Return [x, y] of the center of cell containing provided text 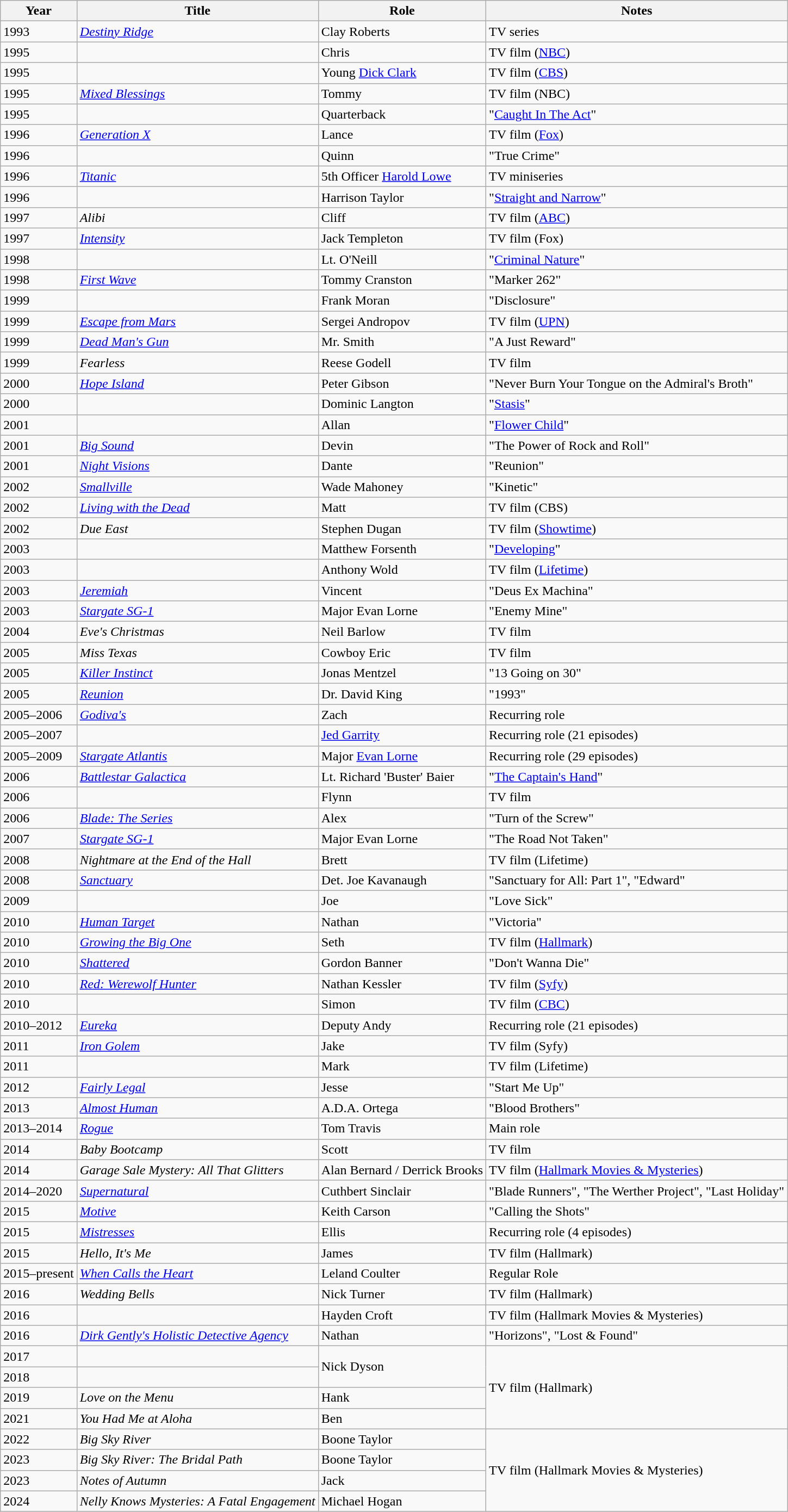
Nick Turner [402, 1294]
Night Visions [197, 466]
Wedding Bells [197, 1294]
Dante [402, 466]
"Never Burn Your Tongue on the Admiral's Broth" [637, 383]
"Straight and Narrow" [637, 197]
2005–2006 [39, 715]
Lance [402, 135]
Killer Instinct [197, 673]
Deputy Andy [402, 1025]
Titanic [197, 176]
Reunion [197, 694]
Recurring role (29 episodes) [637, 756]
Nelly Knows Mysteries: A Fatal Engagement [197, 1501]
Flynn [402, 797]
TV film (CBC) [637, 1005]
Frank Moran [402, 301]
"A Just Reward" [637, 342]
2021 [39, 1418]
"Blood Brothers" [637, 1108]
Motive [197, 1211]
A.D.A. Ortega [402, 1108]
Title [197, 11]
Jack [402, 1480]
Baby Bootcamp [197, 1149]
"Sanctuary for All: Part 1", "Edward" [637, 880]
Dead Man's Gun [197, 342]
TV film (ABC) [637, 218]
Jake [402, 1046]
Neil Barlow [402, 632]
Stargate Atlantis [197, 756]
Matt [402, 507]
Blade: The Series [197, 818]
Living with the Dead [197, 507]
Leland Coulter [402, 1274]
Alibi [197, 218]
Young Dick Clark [402, 73]
"Deus Ex Machina" [637, 590]
Joe [402, 901]
1993 [39, 32]
"Kinetic" [637, 487]
"The Captain's Hand" [637, 777]
Recurring role (4 episodes) [637, 1232]
Miss Texas [197, 653]
Big Sky River: The Bridal Path [197, 1460]
Alan Bernard / Derrick Brooks [402, 1170]
Stephen Dugan [402, 528]
Supernatural [197, 1191]
Fearless [197, 363]
Generation X [197, 135]
Hope Island [197, 383]
TV film (UPN) [637, 321]
Smallville [197, 487]
Zach [402, 715]
"Flower Child" [637, 425]
Tommy Cranston [402, 280]
2004 [39, 632]
Scott [402, 1149]
Nick Dyson [402, 1367]
"Marker 262" [637, 280]
Jed Garrity [402, 735]
Gordon Banner [402, 963]
"Reunion" [637, 466]
Det. Joe Kavanaugh [402, 880]
Eve's Christmas [197, 632]
Ben [402, 1418]
Nathan Kessler [402, 984]
"The Road Not Taken" [637, 839]
"Start Me Up" [637, 1087]
Harrison Taylor [402, 197]
First Wave [197, 280]
2019 [39, 1398]
Hayden Croft [402, 1315]
Sanctuary [197, 880]
2005–2007 [39, 735]
"Don't Wanna Die" [637, 963]
"Calling the Shots" [637, 1211]
Almost Human [197, 1108]
Dr. David King [402, 694]
Regular Role [637, 1274]
Tommy [402, 94]
Reese Godell [402, 363]
TV series [637, 32]
2018 [39, 1377]
"True Crime" [637, 156]
"Disclosure" [637, 301]
2017 [39, 1356]
Big Sky River [197, 1439]
"1993" [637, 694]
Mistresses [197, 1232]
Battlestar Galactica [197, 777]
Michael Hogan [402, 1501]
"Love Sick" [637, 901]
Sergei Andropov [402, 321]
2013–2014 [39, 1129]
"The Power of Rock and Roll" [637, 445]
Role [402, 11]
Iron Golem [197, 1046]
2005–2009 [39, 756]
Devin [402, 445]
Allan [402, 425]
Growing the Big One [197, 943]
TV film (Showtime) [637, 528]
2012 [39, 1087]
Mark [402, 1067]
"Developing" [637, 549]
"Criminal Nature" [637, 259]
Chris [402, 52]
Jeremiah [197, 590]
"Enemy Mine" [637, 611]
Quinn [402, 156]
Seth [402, 943]
Ellis [402, 1232]
Fairly Legal [197, 1087]
Godiva's [197, 715]
"Stasis" [637, 404]
"13 Going on 30" [637, 673]
Brett [402, 859]
2009 [39, 901]
"Blade Runners", "The Werther Project", "Last Holiday" [637, 1191]
Dirk Gently's Holistic Detective Agency [197, 1336]
Garage Sale Mystery: All That Glitters [197, 1170]
Mixed Blessings [197, 94]
Recurring role [637, 715]
Year [39, 11]
Shattered [197, 963]
Simon [402, 1005]
2010–2012 [39, 1025]
Peter Gibson [402, 383]
Tom Travis [402, 1129]
Escape from Mars [197, 321]
Rogue [197, 1129]
Alex [402, 818]
Big Sound [197, 445]
Cliff [402, 218]
Anthony Wold [402, 569]
Clay Roberts [402, 32]
Love on the Menu [197, 1398]
Jesse [402, 1087]
"Turn of the Screw" [637, 818]
Nightmare at the End of the Hall [197, 859]
Intensity [197, 238]
When Calls the Heart [197, 1274]
"Victoria" [637, 922]
2014–2020 [39, 1191]
Red: Werewolf Hunter [197, 984]
Jack Templeton [402, 238]
Lt. Richard 'Buster' Baier [402, 777]
5th Officer Harold Lowe [402, 176]
2022 [39, 1439]
Jonas Mentzel [402, 673]
TV miniseries [637, 176]
2024 [39, 1501]
Mr. Smith [402, 342]
"Horizons", "Lost & Found" [637, 1336]
Wade Mahoney [402, 487]
Due East [197, 528]
Hello, It's Me [197, 1253]
Cowboy Eric [402, 653]
2013 [39, 1108]
You Had Me at Aloha [197, 1418]
"Caught In The Act" [637, 114]
Eureka [197, 1025]
Matthew Forsenth [402, 549]
James [402, 1253]
Cuthbert Sinclair [402, 1191]
Dominic Langton [402, 404]
Keith Carson [402, 1211]
2007 [39, 839]
Main role [637, 1129]
2015–present [39, 1274]
Quarterback [402, 114]
Destiny Ridge [197, 32]
Hank [402, 1398]
Notes [637, 11]
Lt. O'Neill [402, 259]
Vincent [402, 590]
Human Target [197, 922]
Notes of Autumn [197, 1480]
